Search for the cell housing the specified text and yield its [X, Y] center coordinate. 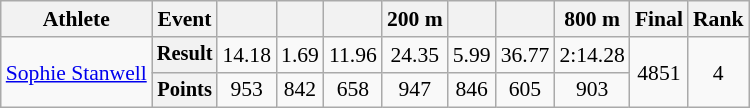
Result [185, 55]
Final [659, 19]
842 [300, 90]
947 [415, 90]
36.77 [526, 55]
Sophie Stanwell [76, 72]
800 m [592, 19]
200 m [415, 19]
605 [526, 90]
14.18 [246, 55]
846 [472, 90]
11.96 [353, 55]
4851 [659, 72]
1.69 [300, 55]
24.35 [415, 55]
2:14.28 [592, 55]
Rank [718, 19]
5.99 [472, 55]
953 [246, 90]
Event [185, 19]
658 [353, 90]
Athlete [76, 19]
Points [185, 90]
4 [718, 72]
903 [592, 90]
